Output the (X, Y) coordinate of the center of the cell containing the given text.  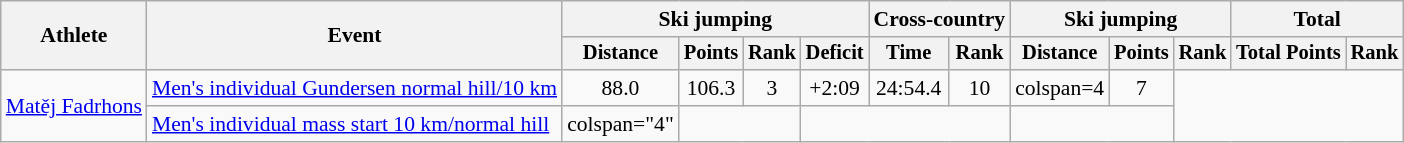
7 (1141, 88)
Total (1317, 19)
24:54.4 (909, 88)
3 (772, 88)
Men's individual mass start 10 km/normal hill (354, 124)
Men's individual Gundersen normal hill/10 km (354, 88)
Cross-country (940, 19)
88.0 (620, 88)
colspan=4 (1060, 88)
106.3 (711, 88)
10 (980, 88)
+2:09 (835, 88)
Matěj Fadrhons (74, 106)
Time (909, 54)
Total Points (1288, 54)
Event (354, 36)
Deficit (835, 54)
colspan="4" (620, 124)
Athlete (74, 36)
